Return [X, Y] of the center of cell containing provided text 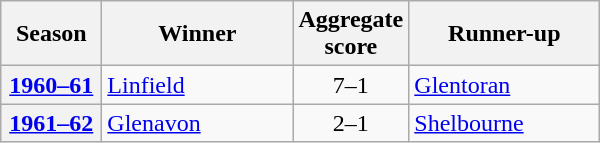
1960–61 [52, 85]
7–1 [351, 85]
Winner [198, 34]
Glentoran [504, 85]
Linfield [198, 85]
1961–62 [52, 123]
2–1 [351, 123]
Runner-up [504, 34]
Glenavon [198, 123]
Shelbourne [504, 123]
Season [52, 34]
Aggregatescore [351, 34]
